Pinpoint the cell where the given text exists, returning its (x, y) midpoint coordinate. 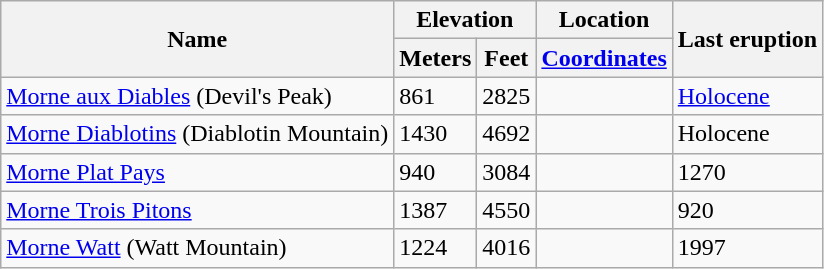
861 (436, 96)
Feet (506, 58)
Morne Diablotins (Diablotin Mountain) (198, 134)
Morne aux Diables (Devil's Peak) (198, 96)
920 (747, 210)
Coordinates (604, 58)
3084 (506, 172)
Last eruption (747, 39)
Meters (436, 58)
4016 (506, 248)
Elevation (465, 20)
Morne Plat Pays (198, 172)
Name (198, 39)
1430 (436, 134)
4692 (506, 134)
1224 (436, 248)
1387 (436, 210)
Morne Trois Pitons (198, 210)
4550 (506, 210)
2825 (506, 96)
940 (436, 172)
1270 (747, 172)
Location (604, 20)
Morne Watt (Watt Mountain) (198, 248)
1997 (747, 248)
